Provide the [x, y] coordinate of the cell's center where the given text is located.  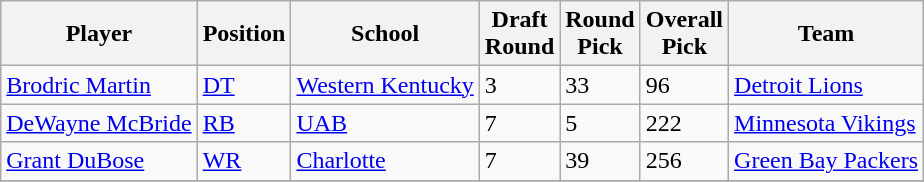
33 [600, 85]
Detroit Lions [826, 85]
5 [600, 123]
Minnesota Vikings [826, 123]
DraftRound [519, 34]
School [385, 34]
39 [600, 161]
RoundPick [600, 34]
222 [684, 123]
Player [99, 34]
Brodric Martin [99, 85]
96 [684, 85]
256 [684, 161]
Position [244, 34]
Western Kentucky [385, 85]
WR [244, 161]
Green Bay Packers [826, 161]
UAB [385, 123]
Team [826, 34]
RB [244, 123]
DeWayne McBride [99, 123]
3 [519, 85]
OverallPick [684, 34]
Grant DuBose [99, 161]
DT [244, 85]
Charlotte [385, 161]
